For the text-containing cell, return its midpoint in [X, Y] coordinate format. 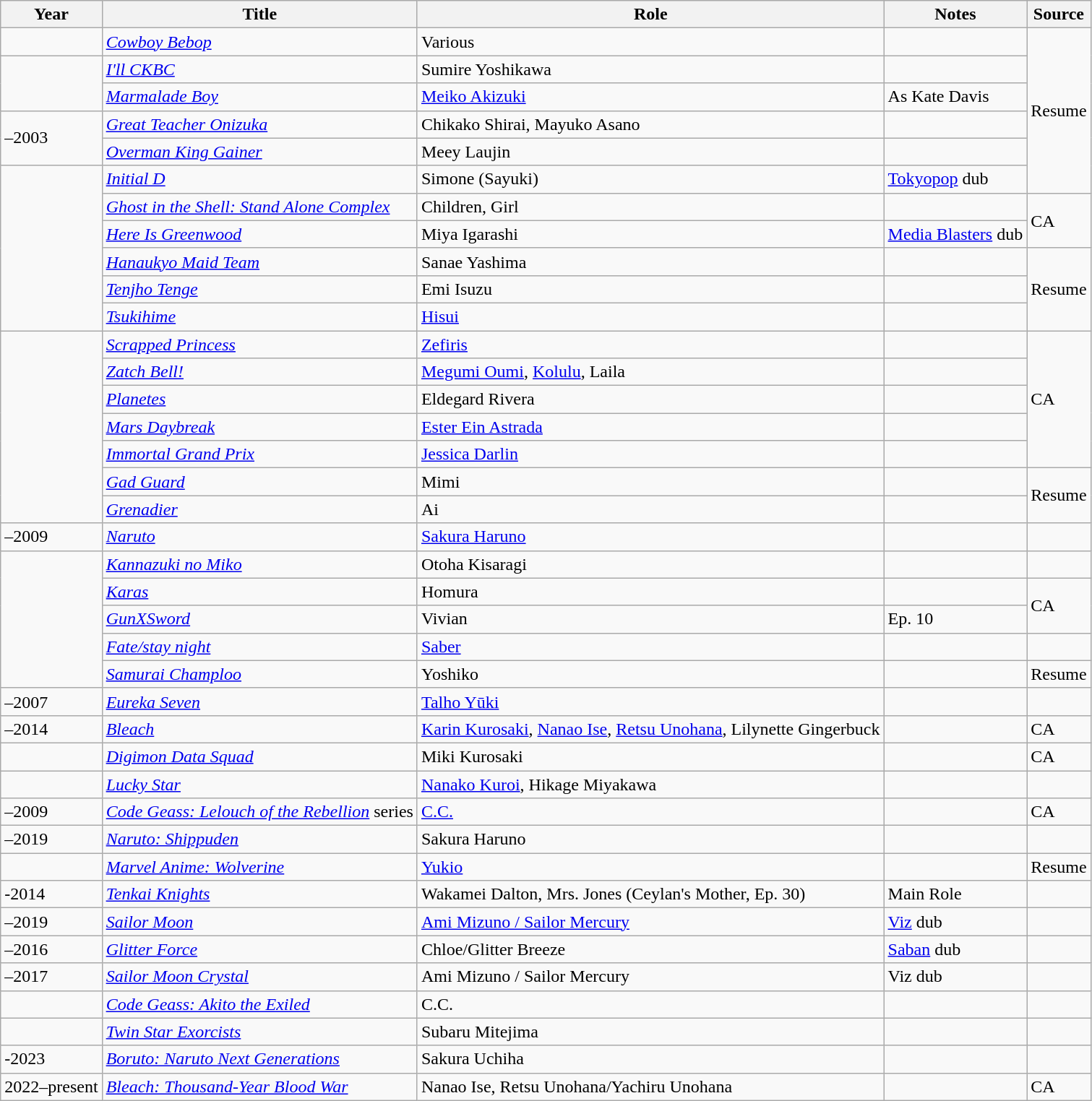
Simone (Sayuki) [650, 179]
-2014 [51, 894]
Ghost in the Shell: Stand Alone Complex [259, 207]
Sailor Moon [259, 922]
Overman King Gainer [259, 152]
Grenadier [259, 509]
Tenkai Knights [259, 894]
Marvel Anime: Wolverine [259, 867]
Fate/stay night [259, 647]
Tsukihime [259, 316]
Karin Kurosaki, Nanao Ise, Retsu Unohana, Lilynette Gingerbuck [650, 729]
Eldegard Rivera [650, 400]
–2007 [51, 701]
Code Geass: Lelouch of the Rebellion series [259, 812]
Otoha Kisaragi [650, 564]
Sumire Yoshikawa [650, 69]
Chikako Shirai, Mayuko Asano [650, 124]
Zatch Bell! [259, 372]
Saber [650, 647]
Boruto: Naruto Next Generations [259, 1059]
Miki Kurosaki [650, 756]
Hisui [650, 316]
Meey Laujin [650, 152]
Homura [650, 592]
Sailor Moon Crystal [259, 977]
-2023 [51, 1059]
Jessica Darlin [650, 454]
Great Teacher Onizuka [259, 124]
Megumi Oumi, Kolulu, Laila [650, 372]
Naruto [259, 537]
Naruto: Shippuden [259, 839]
Year [51, 14]
Eureka Seven [259, 701]
Title [259, 14]
Bleach [259, 729]
Saban dub [955, 949]
Code Geass: Akito the Exiled [259, 1004]
Sanae Yashima [650, 262]
Karas [259, 592]
Marmalade Boy [259, 97]
Notes [955, 14]
Twin Star Exorcists [259, 1032]
Mars Daybreak [259, 427]
–2016 [51, 949]
Kannazuki no Miko [259, 564]
As Kate Davis [955, 97]
Mimi [650, 482]
Initial D [259, 179]
Wakamei Dalton, Mrs. Jones (Ceylan's Mother, Ep. 30) [650, 894]
Ep. 10 [955, 619]
Subaru Mitejima [650, 1032]
I'll CKBC [259, 69]
Immortal Grand Prix [259, 454]
Yukio [650, 867]
Tokyopop dub [955, 179]
Scrapped Princess [259, 345]
Hanaukyo Maid Team [259, 262]
Cowboy Bebop [259, 42]
Tenjho Tenge [259, 289]
–2014 [51, 729]
Role [650, 14]
Nanao Ise, Retsu Unohana/Yachiru Unohana [650, 1087]
Planetes [259, 400]
–2003 [51, 138]
Lucky Star [259, 784]
Bleach: Thousand-Year Blood War [259, 1087]
Various [650, 42]
2022–present [51, 1087]
Children, Girl [650, 207]
Samurai Champloo [259, 674]
Zefiris [650, 345]
Main Role [955, 894]
Ai [650, 509]
Emi Isuzu [650, 289]
Miya Igarashi [650, 234]
Gad Guard [259, 482]
Sakura Uchiha [650, 1059]
Talho Yūki [650, 701]
Source [1059, 14]
Vivian [650, 619]
GunXSword [259, 619]
Media Blasters dub [955, 234]
Glitter Force [259, 949]
Yoshiko [650, 674]
Nanako Kuroi, Hikage Miyakawa [650, 784]
Here Is Greenwood [259, 234]
Meiko Akizuki [650, 97]
Chloe/Glitter Breeze [650, 949]
–2017 [51, 977]
Ester Ein Astrada [650, 427]
Digimon Data Squad [259, 756]
